Scan for the cell matching the given text and deliver its (x, y) coordinate at center. 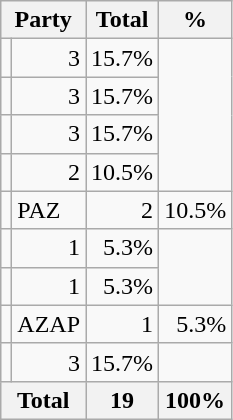
Party (44, 20)
AZAP (49, 324)
PAZ (49, 210)
19 (122, 400)
100% (196, 400)
% (196, 20)
